Return (X, Y) of the center of cell containing provided text 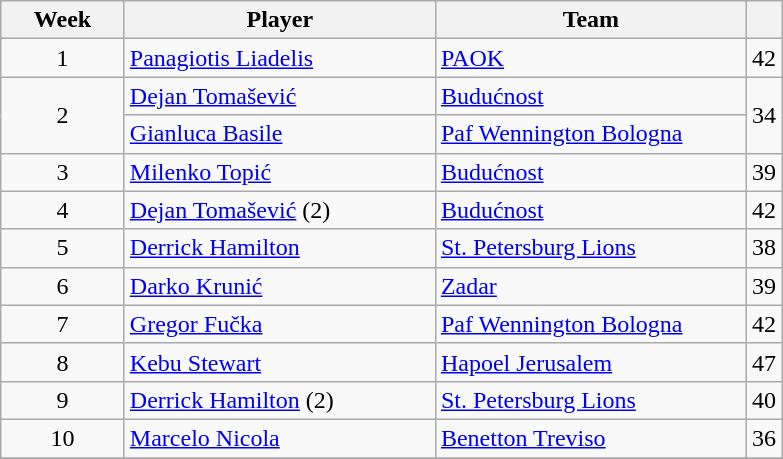
Kebu Stewart (280, 362)
Week (63, 20)
Team (590, 20)
38 (764, 248)
10 (63, 438)
PAOK (590, 58)
Marcelo Nicola (280, 438)
Hapoel Jerusalem (590, 362)
6 (63, 286)
4 (63, 210)
7 (63, 324)
Derrick Hamilton (2) (280, 400)
1 (63, 58)
Gregor Fučka (280, 324)
2 (63, 115)
36 (764, 438)
Player (280, 20)
Benetton Treviso (590, 438)
3 (63, 172)
5 (63, 248)
Derrick Hamilton (280, 248)
Dejan Tomašević (280, 96)
47 (764, 362)
34 (764, 115)
9 (63, 400)
Gianluca Basile (280, 134)
40 (764, 400)
Darko Krunić (280, 286)
Panagiotis Liadelis (280, 58)
Zadar (590, 286)
8 (63, 362)
Milenko Topić (280, 172)
Dejan Tomašević (2) (280, 210)
